Capture the cell that displays the provided text and extract its [x, y] central coordinate. 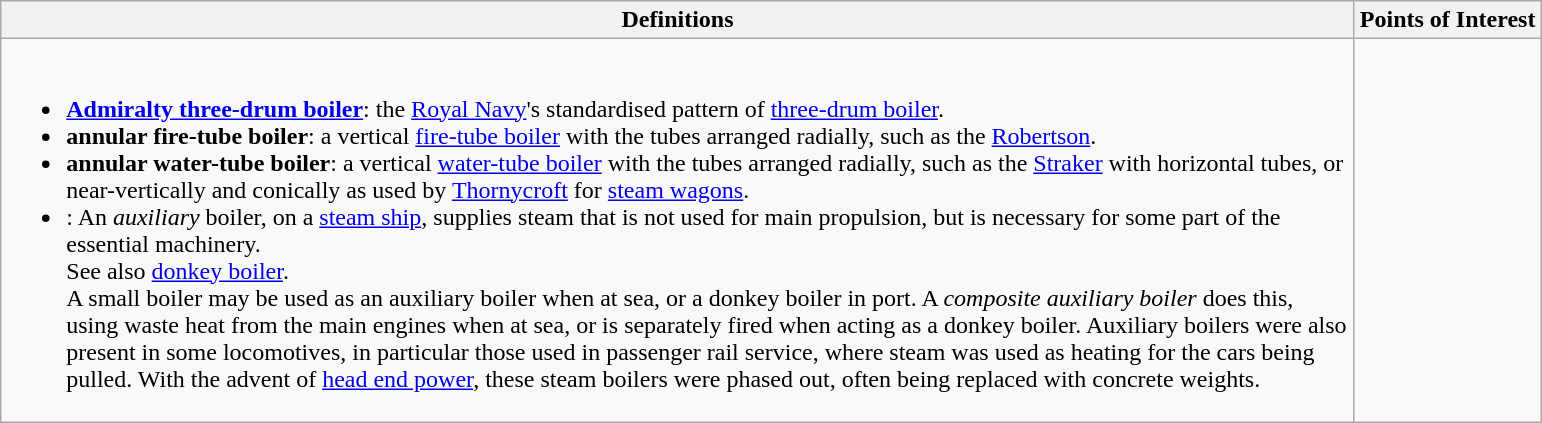
Definitions [678, 20]
Points of Interest [1448, 20]
